Locate the cell with the specified text and output its (x, y) center coordinate. 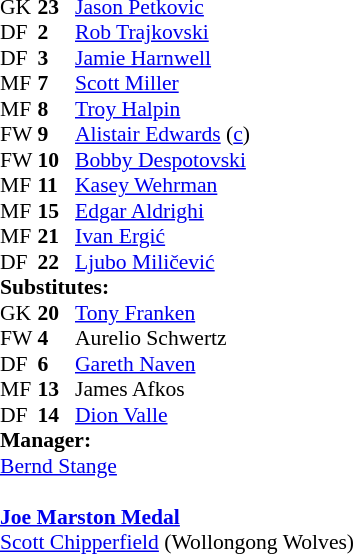
13 (57, 389)
22 (57, 262)
8 (57, 109)
10 (57, 160)
21 (57, 237)
9 (57, 135)
GK (19, 313)
11 (57, 185)
14 (57, 415)
7 (57, 83)
4 (57, 339)
15 (57, 211)
2 (57, 33)
3 (57, 58)
6 (57, 364)
20 (57, 313)
